Capture the cell that displays the provided text and extract its (x, y) central coordinate. 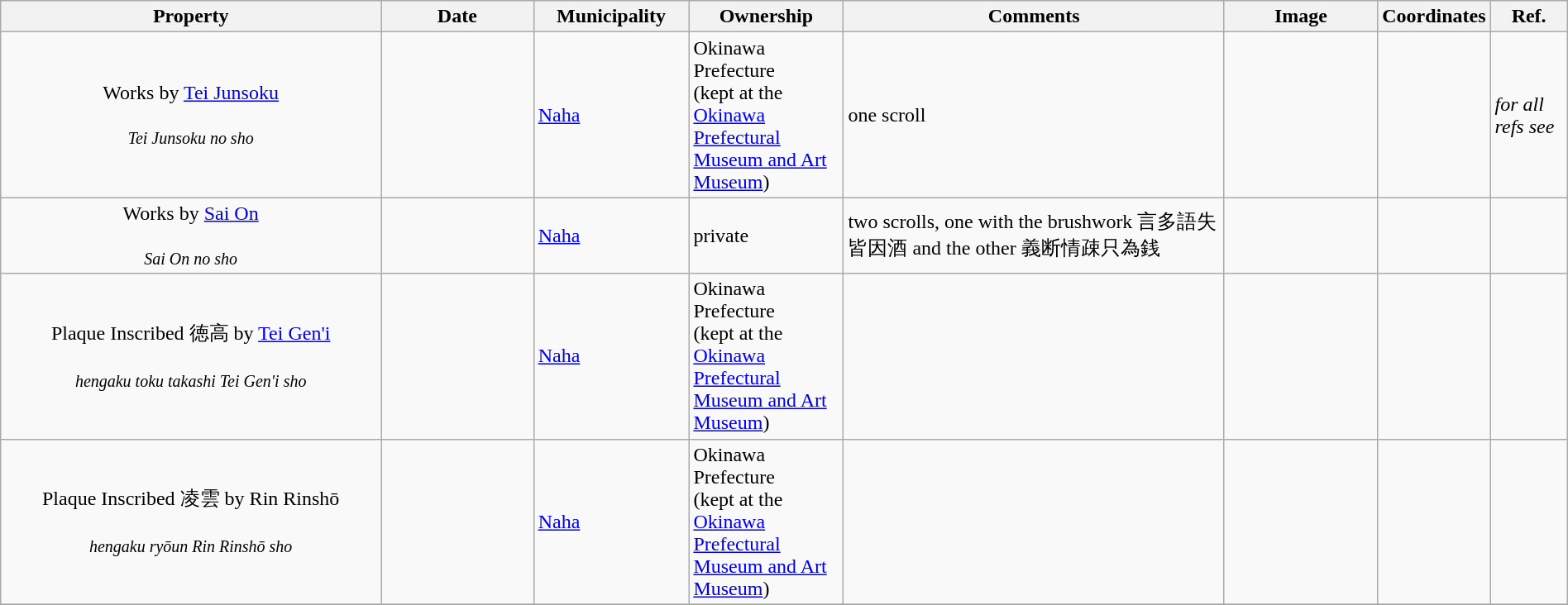
Coordinates (1434, 17)
Plaque Inscribed 凌雲 by Rin Rinshōhengaku ryōun Rin Rinshō sho (191, 522)
for all refs see (1528, 115)
Image (1300, 17)
Ref. (1528, 17)
Works by Tei JunsokuTei Junsoku no sho (191, 115)
Property (191, 17)
one scroll (1034, 115)
Plaque Inscribed 徳高 by Tei Gen'ihengaku toku takashi Tei Gen'i sho (191, 356)
Works by Sai OnSai On no sho (191, 236)
two scrolls, one with the brushwork 言多語失皆因酒 and the other 義断情疎只為銭 (1034, 236)
Ownership (766, 17)
Comments (1034, 17)
Municipality (611, 17)
Date (458, 17)
private (766, 236)
